Scan for the cell matching the given text and deliver its [x, y] coordinate at center. 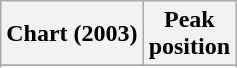
Chart (2003) [72, 34]
Peak position [189, 34]
